From the cell containing the given text, extract its center point as [X, Y] coordinate. 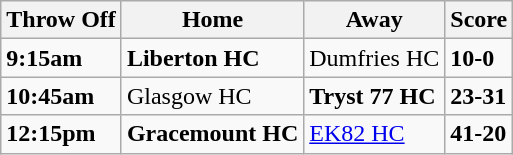
12:15pm [62, 134]
Glasgow HC [212, 96]
41-20 [479, 134]
Tryst 77 HC [374, 96]
9:15am [62, 58]
Score [479, 20]
Gracemount HC [212, 134]
10:45am [62, 96]
Throw Off [62, 20]
Liberton HC [212, 58]
10-0 [479, 58]
Home [212, 20]
Away [374, 20]
23-31 [479, 96]
EK82 HC [374, 134]
Dumfries HC [374, 58]
